Scan for the cell matching the given text and deliver its (X, Y) coordinate at center. 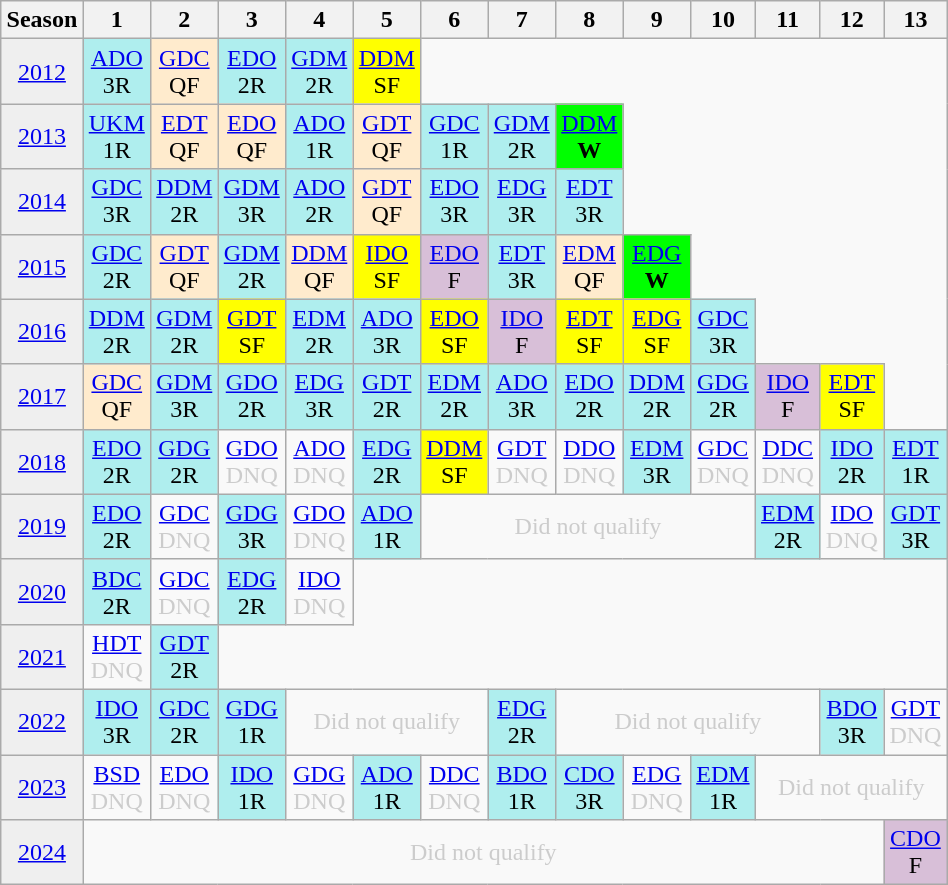
BSDDNQ (117, 786)
2019 (42, 526)
GDO2R (252, 396)
ADO2R (320, 202)
GDC1R (455, 136)
GDG3R (252, 526)
UKM1R (117, 136)
4 (320, 20)
2015 (42, 266)
10 (724, 20)
CDO3R (590, 786)
BDO3R (852, 722)
2012 (42, 72)
8 (590, 20)
2021 (42, 656)
DDMW (590, 136)
5 (387, 20)
EDODNQ (185, 786)
Season (42, 20)
9 (657, 20)
EDOSF (455, 332)
EDMQF (590, 266)
EDM3R (657, 462)
7 (522, 20)
EDOQF (252, 136)
ADODNQ (320, 462)
EDGSF (657, 332)
IDO1R (252, 786)
DDMQF (320, 266)
EDTQF (185, 136)
2018 (42, 462)
GDGDNQ (320, 786)
EDM1R (724, 786)
DDODNQ (590, 462)
EDO3R (455, 202)
2022 (42, 722)
GDG1R (252, 722)
6 (455, 20)
2016 (42, 332)
EDOF (455, 266)
EDT1R (916, 462)
1 (117, 20)
2017 (42, 396)
BDC2R (117, 592)
HDTDNQ (117, 656)
IDO2R (852, 462)
2020 (42, 592)
2 (185, 20)
13 (916, 20)
GDT3R (916, 526)
IDO3R (117, 722)
BDO1R (522, 786)
CDOF (916, 852)
2013 (42, 136)
EDGDNQ (657, 786)
11 (788, 20)
IDOSF (387, 266)
2023 (42, 786)
EDGW (657, 266)
12 (852, 20)
2014 (42, 202)
3 (252, 20)
GDTSF (252, 332)
2024 (42, 852)
